Extract the [X, Y] coordinate from the center of the cell holding the provided text.  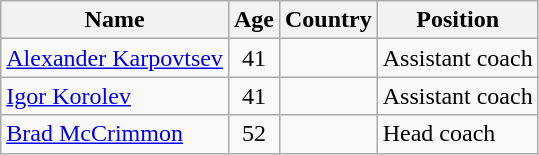
Position [458, 20]
Brad McCrimmon [115, 134]
52 [254, 134]
Alexander Karpovtsev [115, 58]
Head coach [458, 134]
Country [328, 20]
Name [115, 20]
Igor Korolev [115, 96]
Age [254, 20]
